Detect which cell encompasses the target text, then output its (x, y) center coordinate. 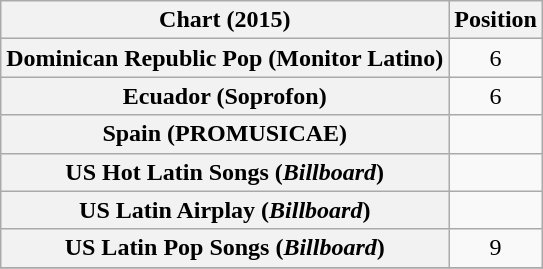
US Latin Airplay (Billboard) (225, 210)
Chart (2015) (225, 20)
Dominican Republic Pop (Monitor Latino) (225, 58)
Spain (PROMUSICAE) (225, 134)
US Hot Latin Songs (Billboard) (225, 172)
9 (496, 248)
US Latin Pop Songs (Billboard) (225, 248)
Position (496, 20)
Ecuador (Soprofon) (225, 96)
